For the text-containing cell, return its midpoint in [X, Y] coordinate format. 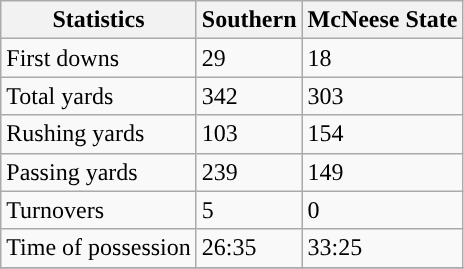
103 [249, 134]
Passing yards [99, 172]
Total yards [99, 96]
26:35 [249, 248]
Turnovers [99, 210]
33:25 [382, 248]
149 [382, 172]
342 [249, 96]
Southern [249, 20]
Statistics [99, 20]
154 [382, 134]
First downs [99, 58]
18 [382, 58]
Time of possession [99, 248]
0 [382, 210]
5 [249, 210]
McNeese State [382, 20]
303 [382, 96]
Rushing yards [99, 134]
239 [249, 172]
29 [249, 58]
